Pinpoint the cell where the given text exists, returning its (x, y) midpoint coordinate. 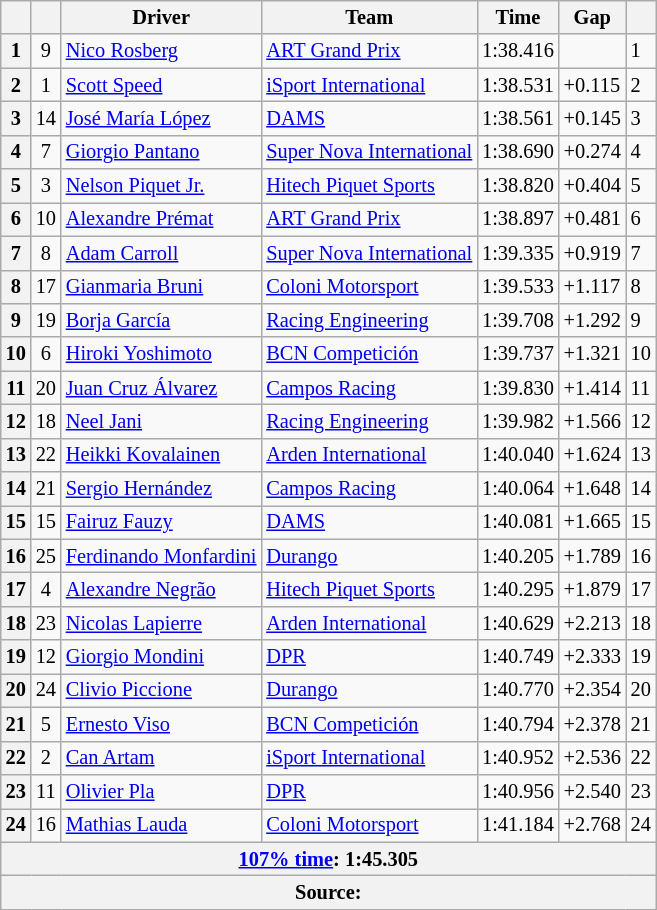
1:40.295 (518, 589)
+0.919 (592, 253)
107% time: 1:45.305 (328, 859)
+1.414 (592, 388)
+2.333 (592, 657)
1:41.184 (518, 825)
1:40.956 (518, 791)
+0.481 (592, 219)
Ferdinando Monfardini (162, 556)
Team (369, 17)
Nelson Piquet Jr. (162, 186)
1:39.533 (518, 287)
+1.566 (592, 421)
Mathias Lauda (162, 825)
1:38.820 (518, 186)
Scott Speed (162, 85)
Neel Jani (162, 421)
Hiroki Yoshimoto (162, 354)
Clivio Piccione (162, 690)
Nicolas Lapierre (162, 623)
1:40.749 (518, 657)
+2.540 (592, 791)
+1.648 (592, 489)
+1.117 (592, 287)
+1.879 (592, 589)
Gianmaria Bruni (162, 287)
+2.213 (592, 623)
Driver (162, 17)
1:40.040 (518, 455)
1:40.770 (518, 690)
Giorgio Mondini (162, 657)
1:40.629 (518, 623)
1:40.952 (518, 758)
+2.536 (592, 758)
25 (46, 556)
José María López (162, 118)
+0.274 (592, 152)
+2.768 (592, 825)
Fairuz Fauzy (162, 522)
1:40.794 (518, 724)
1:38.690 (518, 152)
1:39.708 (518, 320)
Juan Cruz Álvarez (162, 388)
Ernesto Viso (162, 724)
+1.321 (592, 354)
1:40.205 (518, 556)
+1.789 (592, 556)
1:39.335 (518, 253)
1:38.531 (518, 85)
Adam Carroll (162, 253)
+2.354 (592, 690)
+1.292 (592, 320)
Heikki Kovalainen (162, 455)
1:39.830 (518, 388)
Source: (328, 892)
Can Artam (162, 758)
Olivier Pla (162, 791)
+1.665 (592, 522)
Giorgio Pantano (162, 152)
Sergio Hernández (162, 489)
Borja García (162, 320)
Alexandre Negrão (162, 589)
Gap (592, 17)
Alexandre Prémat (162, 219)
Time (518, 17)
1:39.982 (518, 421)
+0.145 (592, 118)
1:38.416 (518, 51)
+1.624 (592, 455)
+2.378 (592, 724)
1:39.737 (518, 354)
1:38.897 (518, 219)
Nico Rosberg (162, 51)
1:38.561 (518, 118)
1:40.064 (518, 489)
+0.404 (592, 186)
+0.115 (592, 85)
1:40.081 (518, 522)
